Locate the cell with the specified text and output its (X, Y) center coordinate. 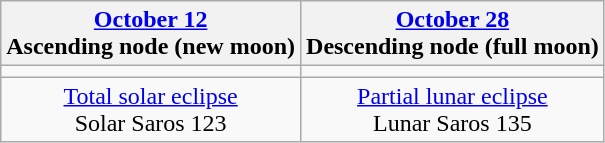
October 28Descending node (full moon) (453, 34)
Total solar eclipseSolar Saros 123 (151, 110)
Partial lunar eclipseLunar Saros 135 (453, 110)
October 12Ascending node (new moon) (151, 34)
